Identify which cell holds the provided text, then report its [x, y] central coordinate. 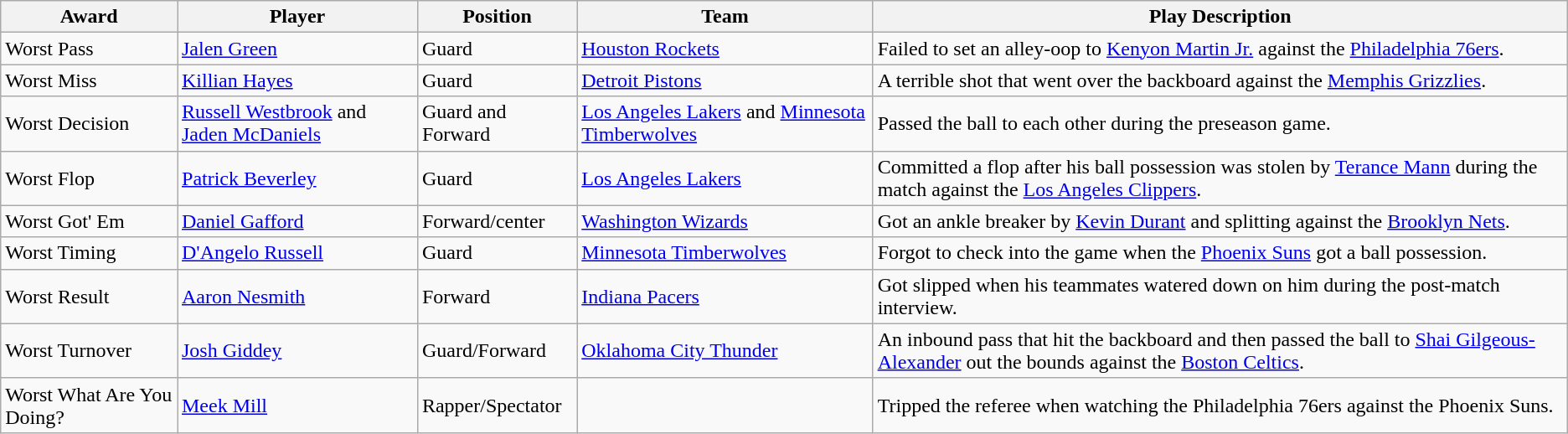
Play Description [1220, 17]
An inbound pass that hit the backboard and then passed the ball to Shai Gilgeous-Alexander out the bounds against the Boston Celtics. [1220, 350]
Worst Decision [89, 124]
Team [725, 17]
Worst Turnover [89, 350]
Los Angeles Lakers and Minnesota Timberwolves [725, 124]
Meek Mill [298, 406]
Worst Flop [89, 178]
Tripped the referee when watching the Philadelphia 76ers against the Phoenix Suns. [1220, 406]
Daniel Gafford [298, 221]
Passed the ball to each other during the preseason game. [1220, 124]
Forgot to check into the game when the Phoenix Suns got a ball possession. [1220, 253]
Oklahoma City Thunder [725, 350]
Got slipped when his teammates watered down on him during the post-match interview. [1220, 297]
Washington Wizards [725, 221]
D'Angelo Russell [298, 253]
Rapper/Spectator [497, 406]
Detroit Pistons [725, 80]
Worst Timing [89, 253]
Killian Hayes [298, 80]
Houston Rockets [725, 49]
Forward/center [497, 221]
Worst What Are You Doing? [89, 406]
Worst Pass [89, 49]
Guard/Forward [497, 350]
Guard and Forward [497, 124]
Minnesota Timberwolves [725, 253]
Jalen Green [298, 49]
Los Angeles Lakers [725, 178]
Failed to set an alley-oop to Kenyon Martin Jr. against the Philadelphia 76ers. [1220, 49]
Worst Got' Em [89, 221]
Player [298, 17]
Got an ankle breaker by Kevin Durant and splitting against the Brooklyn Nets. [1220, 221]
A terrible shot that went over the backboard against the Memphis Grizzlies. [1220, 80]
Worst Result [89, 297]
Committed a flop after his ball possession was stolen by Terance Mann during the match against the Los Angeles Clippers. [1220, 178]
Position [497, 17]
Josh Giddey [298, 350]
Indiana Pacers [725, 297]
Russell Westbrook and Jaden McDaniels [298, 124]
Forward [497, 297]
Patrick Beverley [298, 178]
Aaron Nesmith [298, 297]
Worst Miss [89, 80]
Award [89, 17]
